Pinpoint the cell where the given text exists, returning its [x, y] midpoint coordinate. 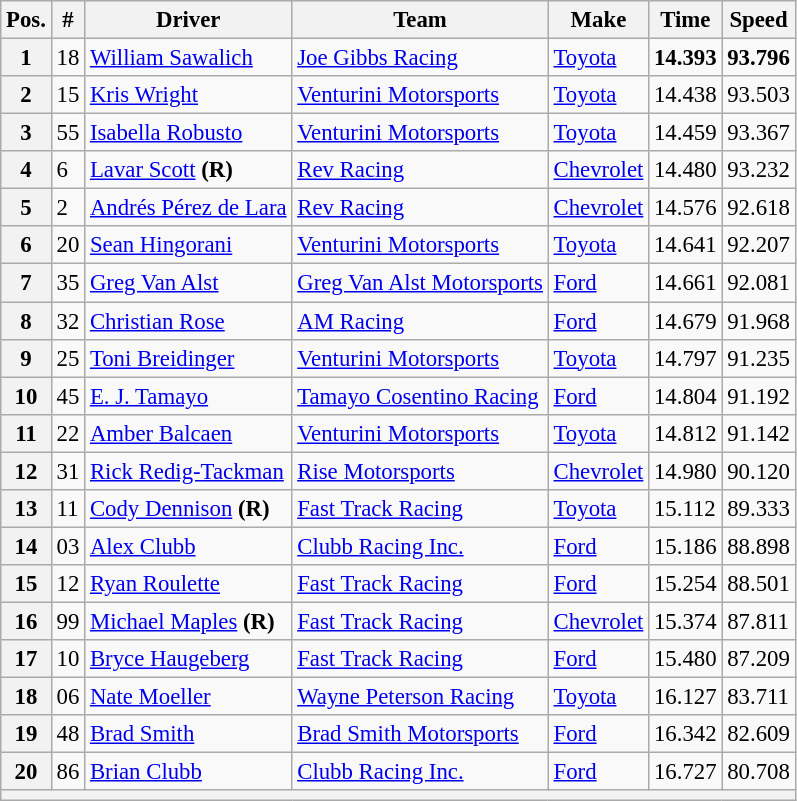
E. J. Tamayo [188, 396]
Bryce Haugeberg [188, 659]
Alex Clubb [188, 546]
# [68, 20]
Tamayo Cosentino Racing [420, 396]
17 [26, 659]
92.081 [758, 283]
14.797 [686, 358]
93.796 [758, 58]
32 [68, 321]
86 [68, 772]
93.232 [758, 170]
Joe Gibbs Racing [420, 58]
83.711 [758, 697]
1 [26, 58]
Brad Smith [188, 734]
92.618 [758, 208]
14.661 [686, 283]
Toni Breidinger [188, 358]
14.812 [686, 433]
16.727 [686, 772]
Team [420, 20]
93.503 [758, 95]
15.186 [686, 546]
88.501 [758, 584]
Time [686, 20]
91.968 [758, 321]
Christian Rose [188, 321]
14.679 [686, 321]
9 [26, 358]
Rise Motorsports [420, 471]
14.641 [686, 245]
25 [68, 358]
Pos. [26, 20]
3 [26, 133]
90.120 [758, 471]
15.480 [686, 659]
Ryan Roulette [188, 584]
16 [26, 621]
99 [68, 621]
14.459 [686, 133]
03 [68, 546]
93.367 [758, 133]
88.898 [758, 546]
8 [26, 321]
Michael Maples (R) [188, 621]
87.209 [758, 659]
14.480 [686, 170]
Andrés Pérez de Lara [188, 208]
87.811 [758, 621]
14 [26, 546]
14.438 [686, 95]
14.980 [686, 471]
Isabella Robusto [188, 133]
80.708 [758, 772]
15.254 [686, 584]
Brad Smith Motorsports [420, 734]
7 [26, 283]
55 [68, 133]
14.804 [686, 396]
14.576 [686, 208]
Kris Wright [188, 95]
89.333 [758, 509]
15.374 [686, 621]
14.393 [686, 58]
Make [598, 20]
Amber Balcaen [188, 433]
19 [26, 734]
4 [26, 170]
06 [68, 697]
Wayne Peterson Racing [420, 697]
Greg Van Alst [188, 283]
Driver [188, 20]
5 [26, 208]
91.235 [758, 358]
13 [26, 509]
22 [68, 433]
Speed [758, 20]
45 [68, 396]
William Sawalich [188, 58]
35 [68, 283]
Nate Moeller [188, 697]
16.342 [686, 734]
48 [68, 734]
92.207 [758, 245]
91.192 [758, 396]
Lavar Scott (R) [188, 170]
16.127 [686, 697]
31 [68, 471]
Brian Clubb [188, 772]
Rick Redig-Tackman [188, 471]
82.609 [758, 734]
Sean Hingorani [188, 245]
AM Racing [420, 321]
Cody Dennison (R) [188, 509]
15.112 [686, 509]
Greg Van Alst Motorsports [420, 283]
91.142 [758, 433]
